Detect which cell encompasses the target text, then output its [X, Y] center coordinate. 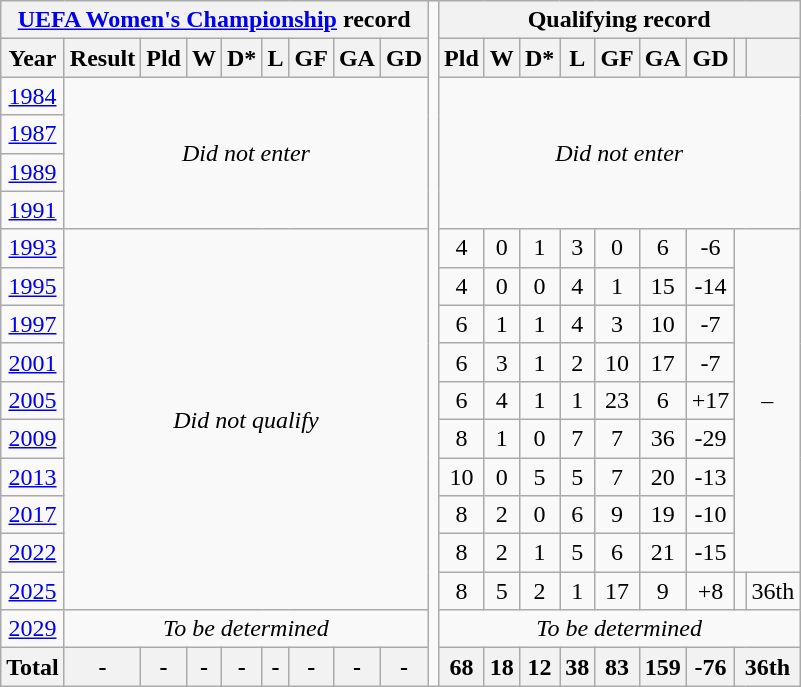
-14 [710, 286]
+17 [710, 400]
1984 [33, 96]
2001 [33, 362]
Result [102, 58]
38 [578, 667]
19 [662, 515]
36 [662, 438]
– [768, 400]
1991 [33, 210]
2025 [33, 591]
2009 [33, 438]
1995 [33, 286]
2017 [33, 515]
2022 [33, 553]
-76 [710, 667]
Qualifying record [620, 20]
18 [502, 667]
+8 [710, 591]
12 [539, 667]
2013 [33, 477]
1997 [33, 324]
1987 [33, 134]
-15 [710, 553]
83 [617, 667]
1993 [33, 248]
68 [462, 667]
UEFA Women's Championship record [214, 20]
20 [662, 477]
-10 [710, 515]
21 [662, 553]
23 [617, 400]
Year [33, 58]
15 [662, 286]
Total [33, 667]
1989 [33, 172]
159 [662, 667]
2029 [33, 629]
-29 [710, 438]
-6 [710, 248]
Did not qualify [246, 420]
-13 [710, 477]
2005 [33, 400]
